Scan for the cell matching the given text and deliver its [X, Y] coordinate at center. 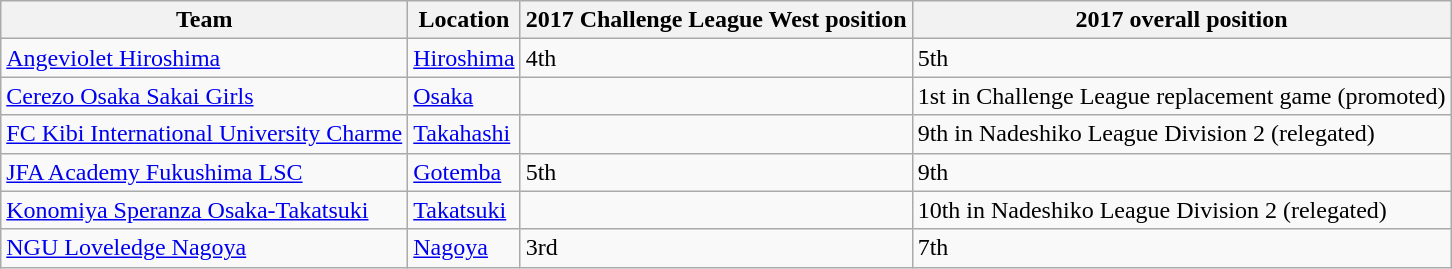
Konomiya Speranza Osaka-Takatsuki [204, 210]
3rd [716, 248]
10th in Nadeshiko League Division 2 (relegated) [1182, 210]
Gotemba [464, 172]
Hiroshima [464, 58]
NGU Loveledge Nagoya [204, 248]
Takatsuki [464, 210]
JFA Academy Fukushima LSC [204, 172]
9th [1182, 172]
9th in Nadeshiko League Division 2 (relegated) [1182, 134]
Location [464, 20]
Nagoya [464, 248]
Osaka [464, 96]
7th [1182, 248]
Cerezo Osaka Sakai Girls [204, 96]
2017 Challenge League West position [716, 20]
FC Kibi International University Charme [204, 134]
4th [716, 58]
Team [204, 20]
Takahashi [464, 134]
2017 overall position [1182, 20]
Angeviolet Hiroshima [204, 58]
1st in Challenge League replacement game (promoted) [1182, 96]
